Pinpoint the cell where the given text exists, returning its (x, y) midpoint coordinate. 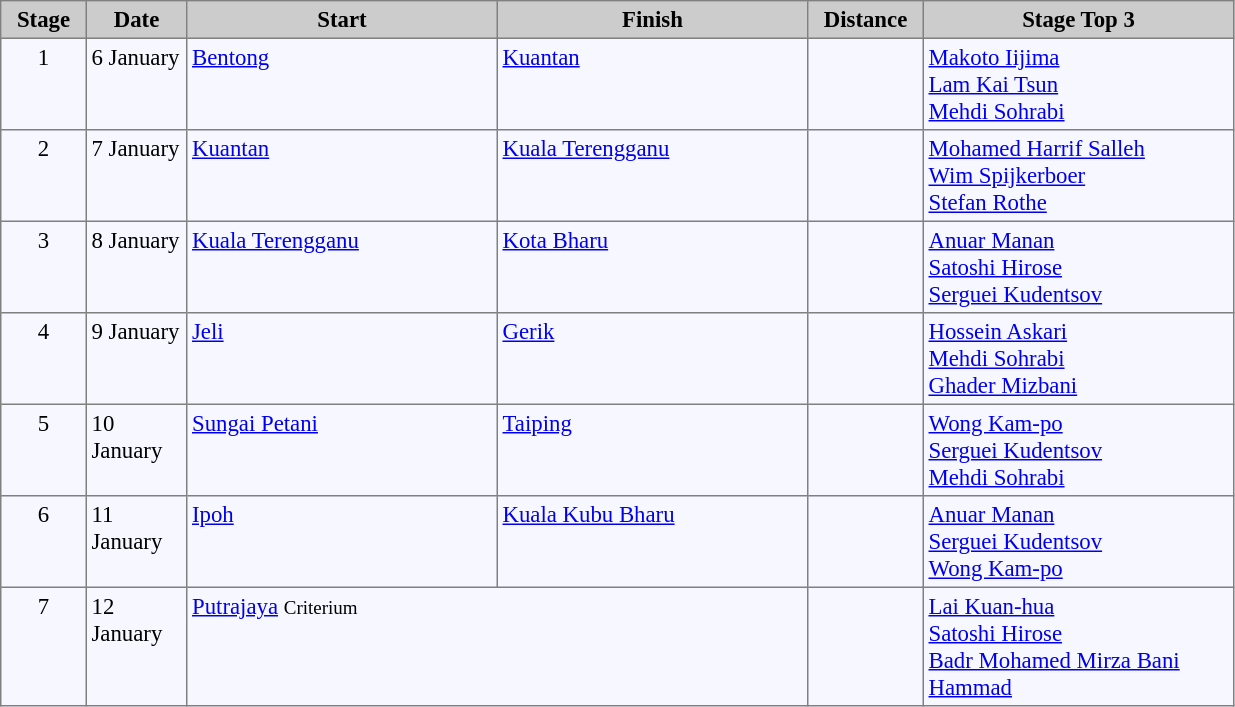
Putrajaya Criterium (498, 646)
Mohamed Harrif Salleh Wim Spijkerboer Stefan Rothe (1078, 176)
4 (44, 359)
Start (342, 20)
Makoto Iijima Lam Kai Tsun Mehdi Sohrabi (1078, 84)
6 January (136, 84)
11 January (136, 542)
12 January (136, 646)
2 (44, 176)
Anuar Manan Satoshi Hirose Serguei Kudentsov (1078, 267)
Kota Bharu (652, 267)
Kuala Kubu Bharu (652, 542)
8 January (136, 267)
Date (136, 20)
Hossein Askari Mehdi Sohrabi Ghader Mizbani (1078, 359)
Bentong (342, 84)
10 January (136, 450)
Ipoh (342, 542)
Taiping (652, 450)
Wong Kam-po Serguei Kudentsov Mehdi Sohrabi (1078, 450)
Stage (44, 20)
1 (44, 84)
Anuar Manan Serguei Kudentsov Wong Kam-po (1078, 542)
6 (44, 542)
Stage Top 3 (1078, 20)
Lai Kuan-hua Satoshi Hirose Badr Mohamed Mirza Bani Hammad (1078, 646)
Jeli (342, 359)
7 January (136, 176)
7 (44, 646)
9 January (136, 359)
Gerik (652, 359)
3 (44, 267)
5 (44, 450)
Finish (652, 20)
Distance (866, 20)
Sungai Petani (342, 450)
